Find where the given text appears and provide that cell's center as [x, y] coordinate. 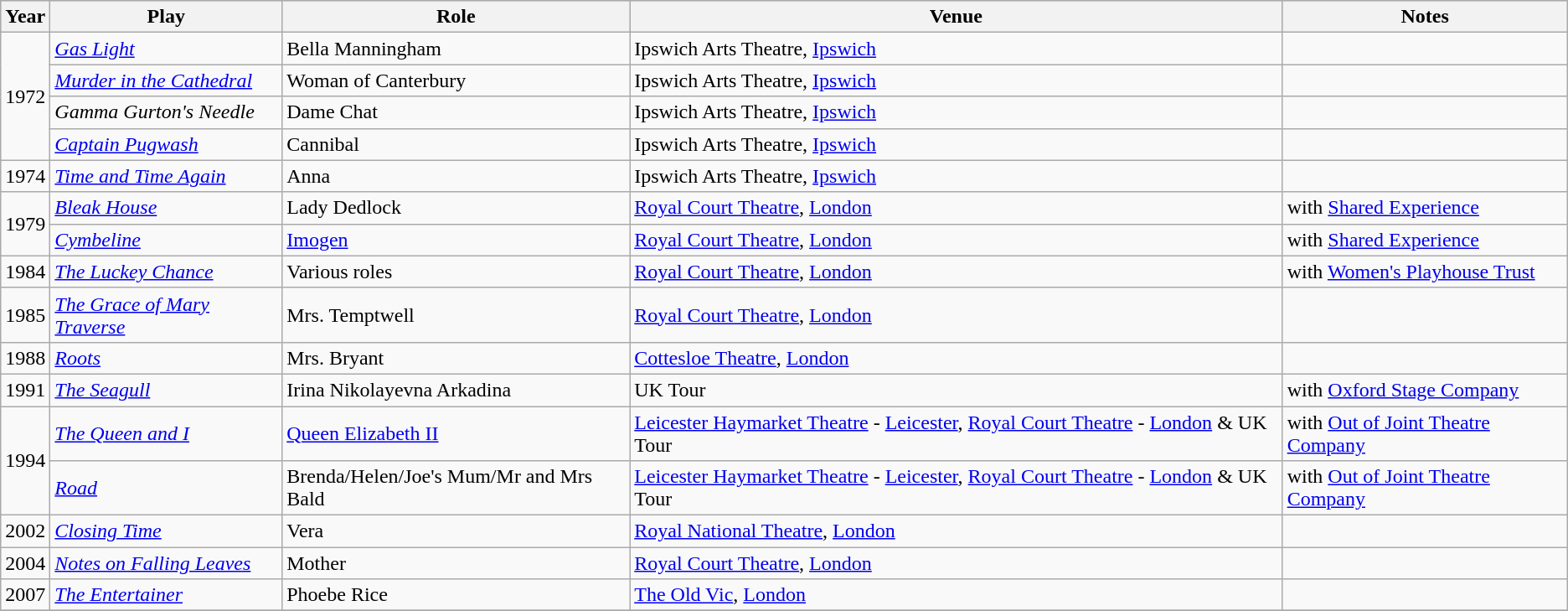
Royal National Theatre, London [957, 531]
The Seagull [166, 390]
2007 [25, 595]
Irina Nikolayevna Arkadina [456, 390]
Mrs. Temptwell [456, 315]
1979 [25, 224]
1974 [25, 176]
Notes on Falling Leaves [166, 563]
1994 [25, 460]
Murder in the Cathedral [166, 80]
Role [456, 17]
Brenda/Helen/Joe's Mum/Mr and Mrs Bald [456, 488]
1985 [25, 315]
The Grace of Mary Traverse [166, 315]
Lady Dedlock [456, 208]
Closing Time [166, 531]
1988 [25, 358]
1984 [25, 272]
with Women's Playhouse Trust [1425, 272]
Various roles [456, 272]
Gas Light [166, 49]
Gamma Gurton's Needle [166, 112]
Imogen [456, 240]
Roots [166, 358]
The Luckey Chance [166, 272]
Bleak House [166, 208]
Play [166, 17]
Cymbeline [166, 240]
The Queen and I [166, 432]
1991 [25, 390]
2002 [25, 531]
Woman of Canterbury [456, 80]
The Entertainer [166, 595]
UK Tour [957, 390]
Notes [1425, 17]
Time and Time Again [166, 176]
Captain Pugwash [166, 144]
Queen Elizabeth II [456, 432]
The Old Vic, London [957, 595]
Phoebe Rice [456, 595]
2004 [25, 563]
Venue [957, 17]
Bella Manningham [456, 49]
Year [25, 17]
with Oxford Stage Company [1425, 390]
Dame Chat [456, 112]
Cottesloe Theatre, London [957, 358]
Mother [456, 563]
Mrs. Bryant [456, 358]
Vera [456, 531]
Road [166, 488]
Anna [456, 176]
1972 [25, 96]
Cannibal [456, 144]
